From the cell containing the given text, extract its center point as [X, Y] coordinate. 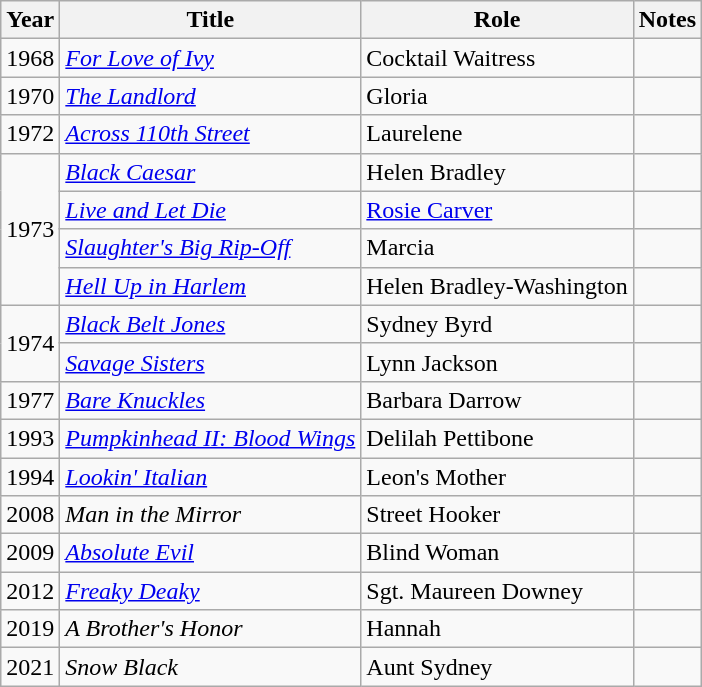
Black Belt Jones [210, 324]
Black Caesar [210, 172]
2008 [30, 515]
Barbara Darrow [497, 400]
2009 [30, 553]
1973 [30, 229]
Bare Knuckles [210, 400]
2019 [30, 629]
1970 [30, 96]
1972 [30, 134]
The Landlord [210, 96]
Live and Let Die [210, 210]
Street Hooker [497, 515]
Freaky Deaky [210, 591]
Lynn Jackson [497, 362]
Snow Black [210, 667]
Aunt Sydney [497, 667]
Delilah Pettibone [497, 438]
Helen Bradley [497, 172]
Role [497, 20]
Slaughter's Big Rip-Off [210, 248]
2012 [30, 591]
Laurelene [497, 134]
Gloria [497, 96]
Hell Up in Harlem [210, 286]
1968 [30, 58]
1977 [30, 400]
Hannah [497, 629]
Lookin' Italian [210, 477]
Notes [667, 20]
Sgt. Maureen Downey [497, 591]
Title [210, 20]
1994 [30, 477]
Marcia [497, 248]
For Love of Ivy [210, 58]
1993 [30, 438]
Cocktail Waitress [497, 58]
Man in the Mirror [210, 515]
Savage Sisters [210, 362]
Pumpkinhead II: Blood Wings [210, 438]
A Brother's Honor [210, 629]
Year [30, 20]
Absolute Evil [210, 553]
Sydney Byrd [497, 324]
Blind Woman [497, 553]
Leon's Mother [497, 477]
Rosie Carver [497, 210]
2021 [30, 667]
1974 [30, 343]
Across 110th Street [210, 134]
Helen Bradley-Washington [497, 286]
